Find where the given text appears and provide that cell's center as (X, Y) coordinate. 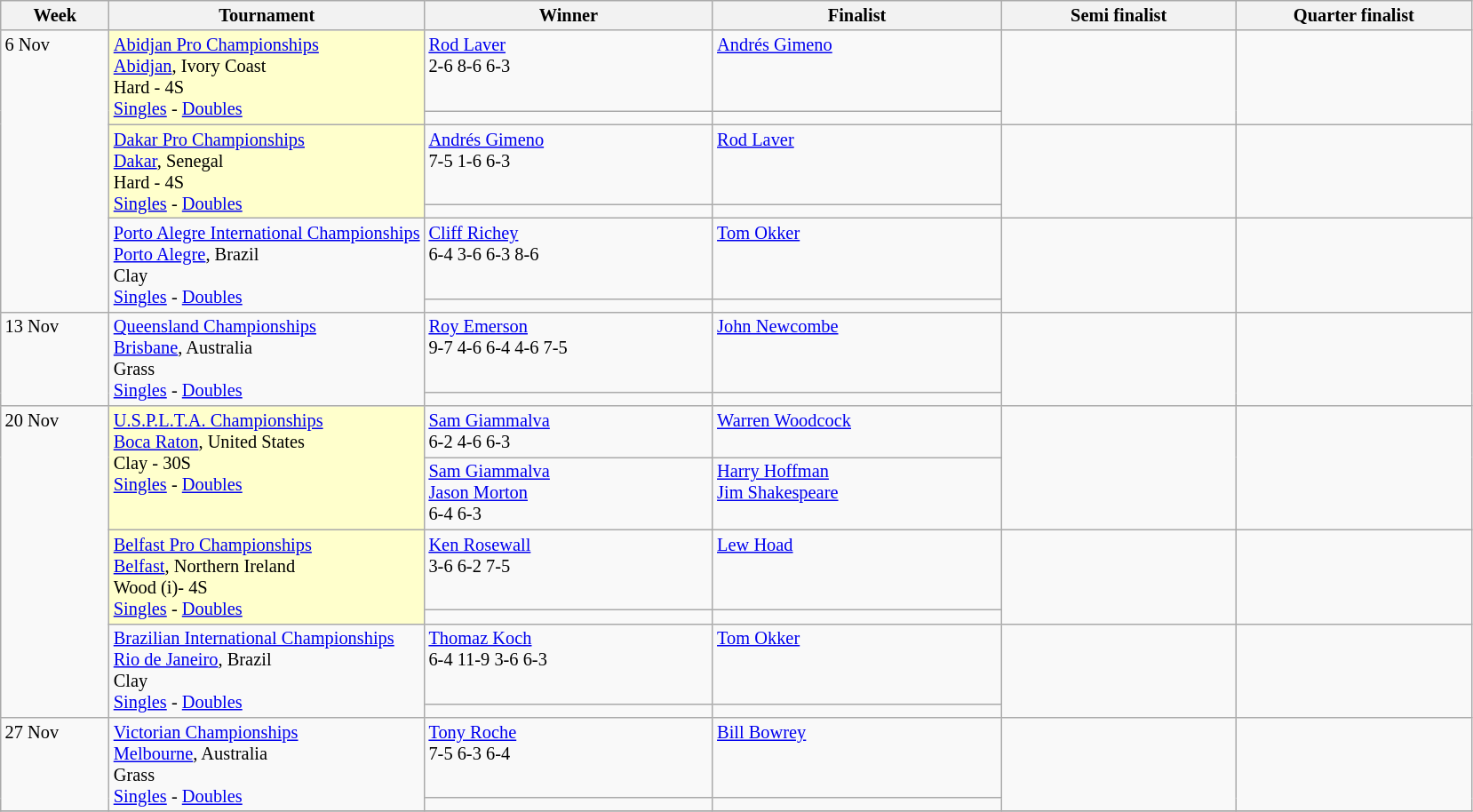
Andrés Gimeno (856, 70)
Dakar Pro ChampionshipsDakar, SenegalHard - 4SSingles - Doubles (267, 171)
Lew Hoad (856, 569)
Quarter finalist (1354, 15)
Porto Alegre International Championships Porto Alegre, Brazil Clay Singles - Doubles (267, 265)
Warren Woodcock (856, 432)
6 Nov (55, 171)
Thomaz Koch6-4 11-9 3-6 6-3 (569, 664)
Winner (569, 15)
Roy Emerson9-7 4-6 6-4 4-6 7-5 (569, 352)
13 Nov (55, 359)
John Newcombe (856, 352)
Belfast Pro ChampionshipsBelfast, Northern IrelandWood (i)- 4SSingles - Doubles (267, 577)
Abidjan Pro Championships Abidjan, Ivory CoastHard - 4SSingles - Doubles (267, 77)
Finalist (856, 15)
Rod Laver (856, 164)
20 Nov (55, 561)
Sam Giammalva6-2 4-6 6-3 (569, 432)
U.S.P.L.T.A. ChampionshipsBoca Raton, United StatesClay - 30SSingles - Doubles (267, 467)
Bill Bowrey (856, 757)
Queensland ChampionshipsBrisbane, AustraliaGrassSingles - Doubles (267, 359)
Tony Roche7-5 6-3 6-4 (569, 757)
Semi finalist (1119, 15)
Andrés Gimeno7-5 1-6 6-3 (569, 164)
Cliff Richey6-4 3-6 6-3 8-6 (569, 258)
Harry Hoffman Jim Shakespeare (856, 493)
Sam Giammalva Jason Morton6-4 6-3 (569, 493)
Rod Laver2-6 8-6 6-3 (569, 70)
Tournament (267, 15)
Victorian ChampionshipsMelbourne, Australia Grass Singles - Doubles (267, 764)
Brazilian International ChampionshipsRio de Janeiro, BrazilClay Singles - Doubles (267, 671)
Week (55, 15)
27 Nov (55, 764)
Ken Rosewall3-6 6-2 7-5 (569, 569)
